Provide the (x, y) coordinate of the cell's center where the given text is located.  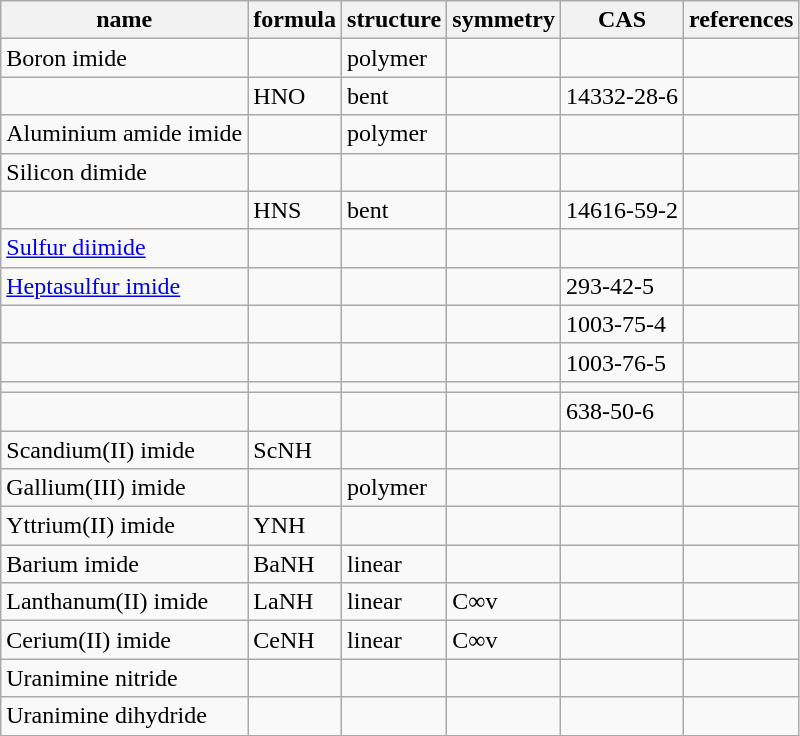
Cerium(II) imide (124, 640)
Heptasulfur imide (124, 286)
Sulfur diimide (124, 248)
CAS (622, 20)
293-42-5 (622, 286)
structure (394, 20)
HNS (295, 210)
Aluminium amide imide (124, 134)
Uranimine dihydride (124, 716)
Lanthanum(II) imide (124, 602)
references (742, 20)
symmetry (504, 20)
14332-28-6 (622, 96)
HNO (295, 96)
CeNH (295, 640)
1003-75-4 (622, 324)
14616-59-2 (622, 210)
1003-76-5 (622, 362)
Boron imide (124, 58)
Scandium(II) imide (124, 449)
Gallium(III) imide (124, 488)
LaNH (295, 602)
formula (295, 20)
name (124, 20)
Barium imide (124, 564)
ScNH (295, 449)
BaNH (295, 564)
Uranimine nitride (124, 678)
Yttrium(II) imide (124, 526)
YNH (295, 526)
Silicon dimide (124, 172)
638-50-6 (622, 411)
